Capture the cell that displays the provided text and extract its [X, Y] central coordinate. 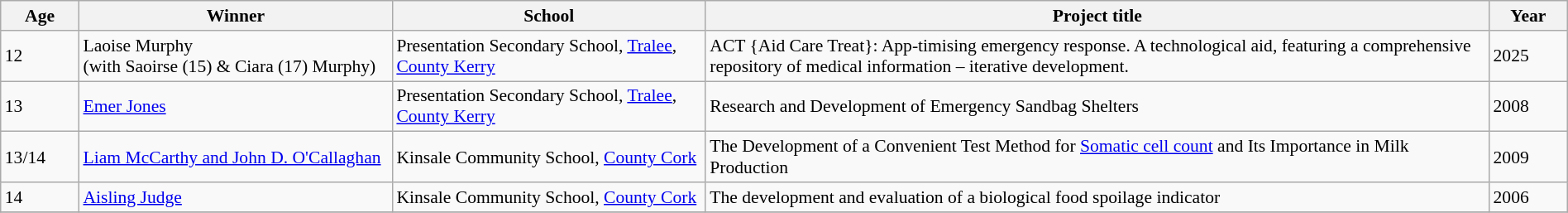
Liam McCarthy and John D. O'Callaghan [235, 157]
School [549, 16]
Research and Development of Emergency Sandbag Shelters [1097, 106]
2009 [1528, 157]
13/14 [40, 157]
Project title [1097, 16]
12 [40, 56]
2008 [1528, 106]
Winner [235, 16]
13 [40, 106]
Aisling Judge [235, 197]
The development and evaluation of a biological food spoilage indicator [1097, 197]
2006 [1528, 197]
Year [1528, 16]
Emer Jones [235, 106]
The Development of a Convenient Test Method for Somatic cell count and Its Importance in Milk Production [1097, 157]
14 [40, 197]
Age [40, 16]
2025 [1528, 56]
Laoise Murphy(with Saoirse (15) & Ciara (17) Murphy) [235, 56]
